Return the [x, y] coordinate for the center point of the cell that contains the specified text.  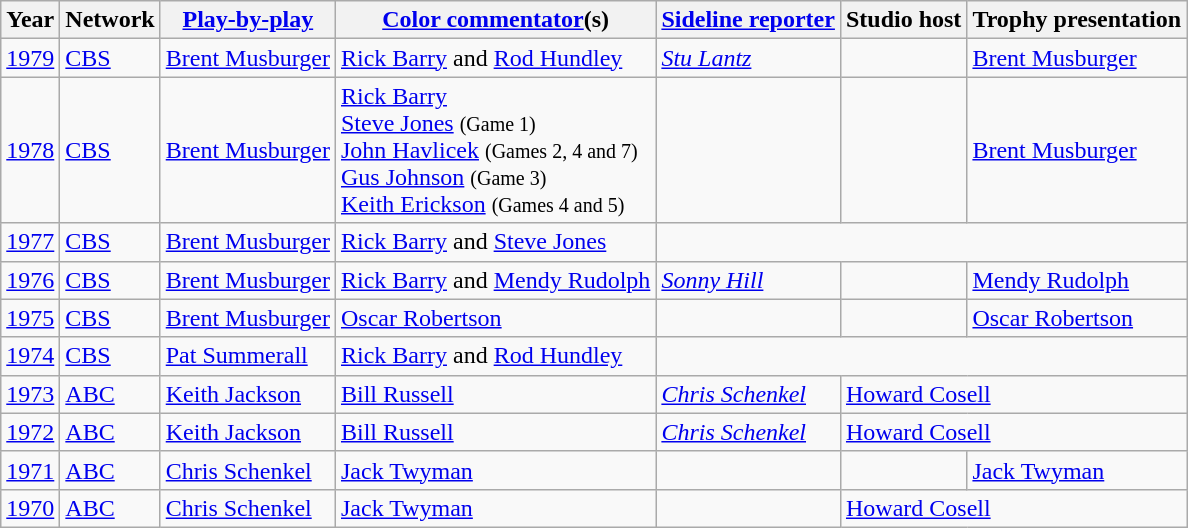
Pat Summerall [248, 356]
Rick BarrySteve Jones (Game 1)John Havlicek (Games 2, 4 and 7)Gus Johnson (Game 3)Keith Erickson (Games 4 and 5) [495, 150]
1973 [30, 394]
Color commentator(s) [495, 20]
Sonny Hill [748, 280]
1971 [30, 470]
1972 [30, 432]
Year [30, 20]
1975 [30, 318]
Studio host [903, 20]
1978 [30, 150]
Stu Lantz [748, 58]
Trophy presentation [1077, 20]
1976 [30, 280]
1974 [30, 356]
Play-by-play [248, 20]
Sideline reporter [748, 20]
Rick Barry and Steve Jones [495, 242]
1970 [30, 508]
Mendy Rudolph [1077, 280]
Network [110, 20]
Rick Barry and Mendy Rudolph [495, 280]
1977 [30, 242]
1979 [30, 58]
